Determine the [X, Y] coordinate at the center of the cell enclosing the given text.  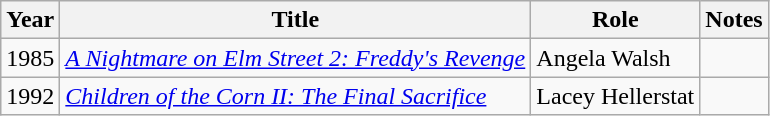
Angela Walsh [616, 58]
Year [30, 20]
Notes [734, 20]
1992 [30, 96]
A Nightmare on Elm Street 2: Freddy's Revenge [296, 58]
Children of the Corn II: The Final Sacrifice [296, 96]
Lacey Hellerstat [616, 96]
Role [616, 20]
Title [296, 20]
1985 [30, 58]
